Output the [X, Y] coordinate of the center of the cell containing the given text.  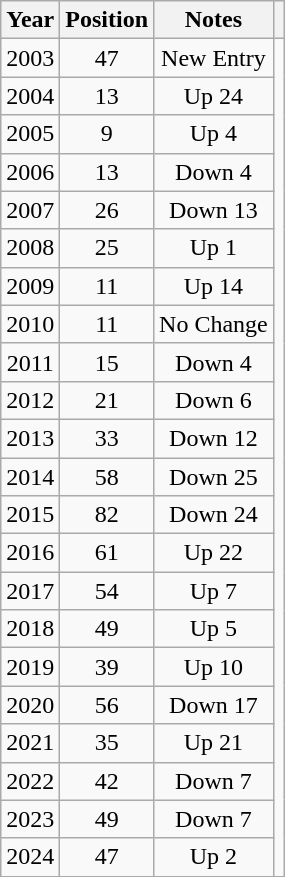
2017 [30, 591]
2005 [30, 134]
Up 7 [214, 591]
54 [107, 591]
Position [107, 20]
Up 5 [214, 629]
New Entry [214, 58]
Down 17 [214, 705]
39 [107, 667]
No Change [214, 324]
26 [107, 210]
Year [30, 20]
2013 [30, 438]
61 [107, 553]
56 [107, 705]
Up 22 [214, 553]
21 [107, 400]
Down 12 [214, 438]
2021 [30, 743]
2011 [30, 362]
33 [107, 438]
Up 14 [214, 286]
Up 21 [214, 743]
Up 10 [214, 667]
Up 4 [214, 134]
2024 [30, 857]
2023 [30, 819]
Down 13 [214, 210]
2012 [30, 400]
15 [107, 362]
58 [107, 477]
2007 [30, 210]
2016 [30, 553]
Up 24 [214, 96]
Down 24 [214, 515]
2019 [30, 667]
9 [107, 134]
2022 [30, 781]
2020 [30, 705]
2015 [30, 515]
Notes [214, 20]
Up 1 [214, 248]
2006 [30, 172]
Down 6 [214, 400]
2014 [30, 477]
2018 [30, 629]
2009 [30, 286]
Up 2 [214, 857]
2008 [30, 248]
2004 [30, 96]
42 [107, 781]
25 [107, 248]
35 [107, 743]
2010 [30, 324]
82 [107, 515]
Down 25 [214, 477]
2003 [30, 58]
